Find where the given text appears and provide that cell's center as [X, Y] coordinate. 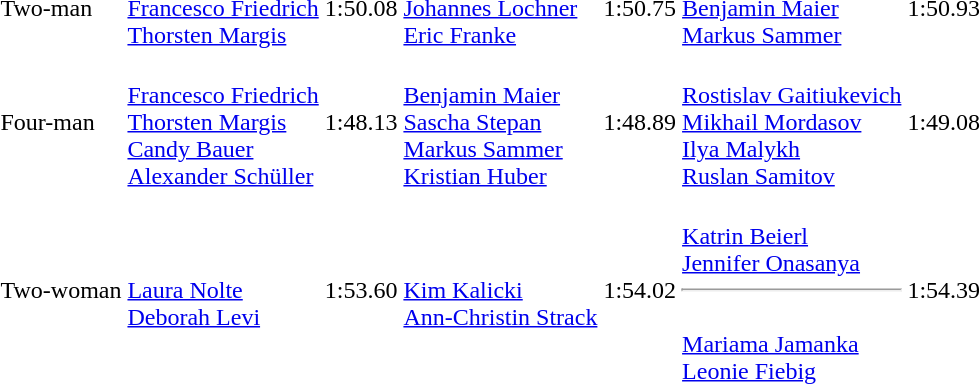
Benjamin MaierSascha StepanMarkus SammerKristian Huber [500, 122]
1:48.13 [361, 122]
Francesco FriedrichThorsten MargisCandy BauerAlexander Schüller [223, 122]
1:48.89 [640, 122]
Rostislav GaitiukevichMikhail MordasovIlya MalykhRuslan Samitov [792, 122]
